Scan for the cell matching the given text and deliver its (X, Y) coordinate at center. 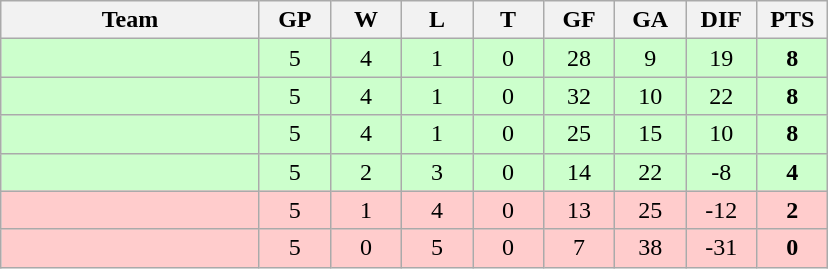
19 (722, 58)
W (366, 20)
T (508, 20)
28 (580, 58)
-12 (722, 210)
13 (580, 210)
9 (650, 58)
15 (650, 134)
-31 (722, 248)
PTS (792, 20)
3 (436, 172)
32 (580, 96)
14 (580, 172)
Team (130, 20)
GF (580, 20)
-8 (722, 172)
38 (650, 248)
GP (294, 20)
L (436, 20)
7 (580, 248)
DIF (722, 20)
GA (650, 20)
